Provide the (X, Y) coordinate of the cell's center where the given text is located.  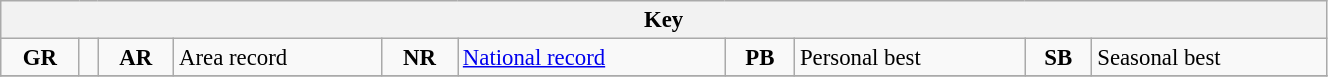
NR (419, 58)
PB (760, 58)
National record (592, 58)
Area record (278, 58)
Personal best (910, 58)
SB (1058, 58)
Seasonal best (1210, 58)
Key (664, 20)
AR (136, 58)
GR (40, 58)
